Capture the cell that displays the provided text and extract its (x, y) central coordinate. 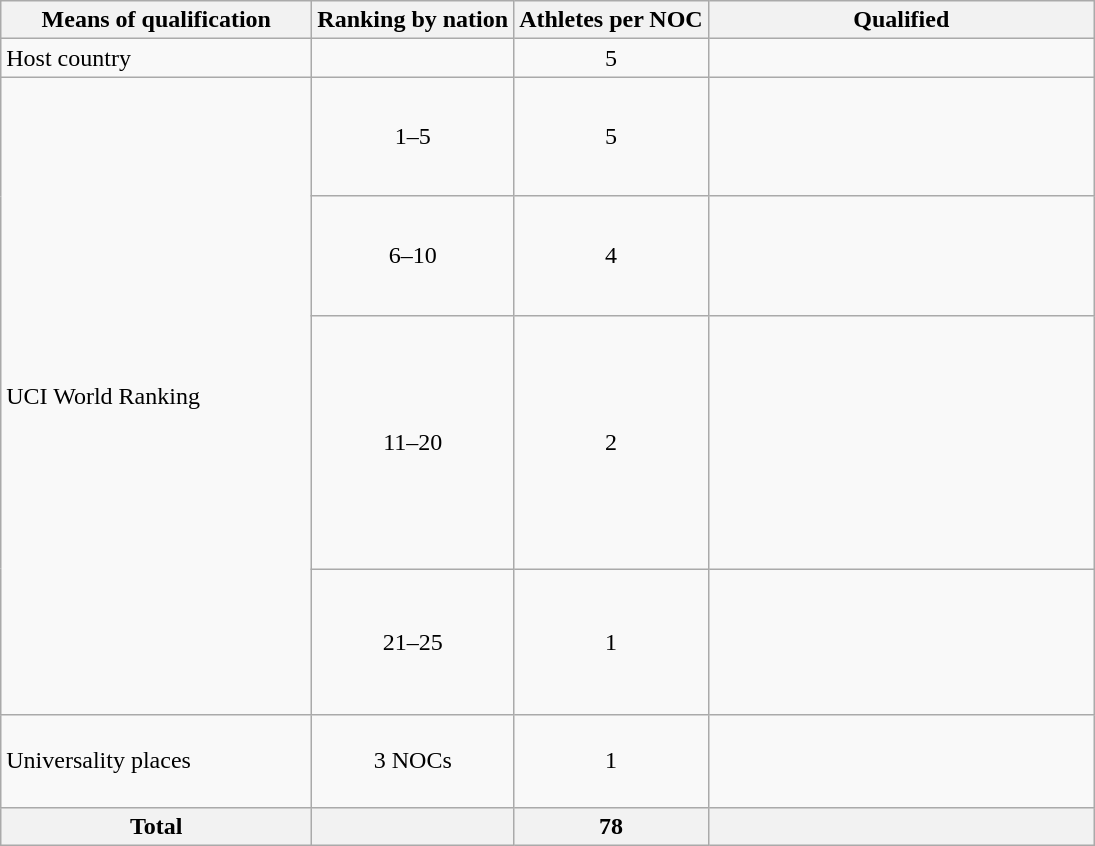
6–10 (413, 256)
Universality places (156, 761)
Total (156, 826)
11–20 (413, 442)
UCI World Ranking (156, 396)
21–25 (413, 642)
3 NOCs (413, 761)
Athletes per NOC (612, 20)
78 (612, 826)
Host country (156, 58)
2 (612, 442)
Means of qualification (156, 20)
1–5 (413, 136)
4 (612, 256)
Ranking by nation (413, 20)
Qualified (901, 20)
